Output the (X, Y) coordinate of the center of the cell containing the given text.  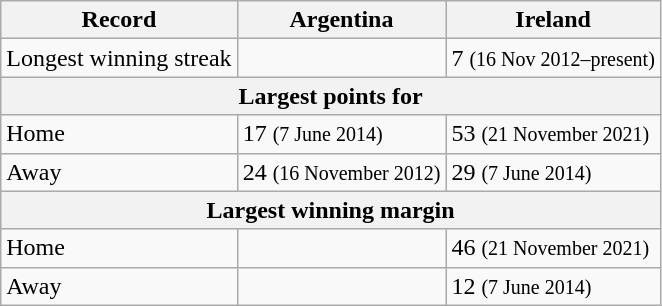
Largest points for (331, 96)
7 (16 Nov 2012–present) (554, 58)
Largest winning margin (331, 210)
53 (21 November 2021) (554, 134)
29 (7 June 2014) (554, 172)
12 (7 June 2014) (554, 286)
Argentina (342, 20)
17 (7 June 2014) (342, 134)
24 (16 November 2012) (342, 172)
Ireland (554, 20)
46 (21 November 2021) (554, 248)
Record (119, 20)
Longest winning streak (119, 58)
